Determine the [x, y] coordinate at the center of the cell enclosing the given text.  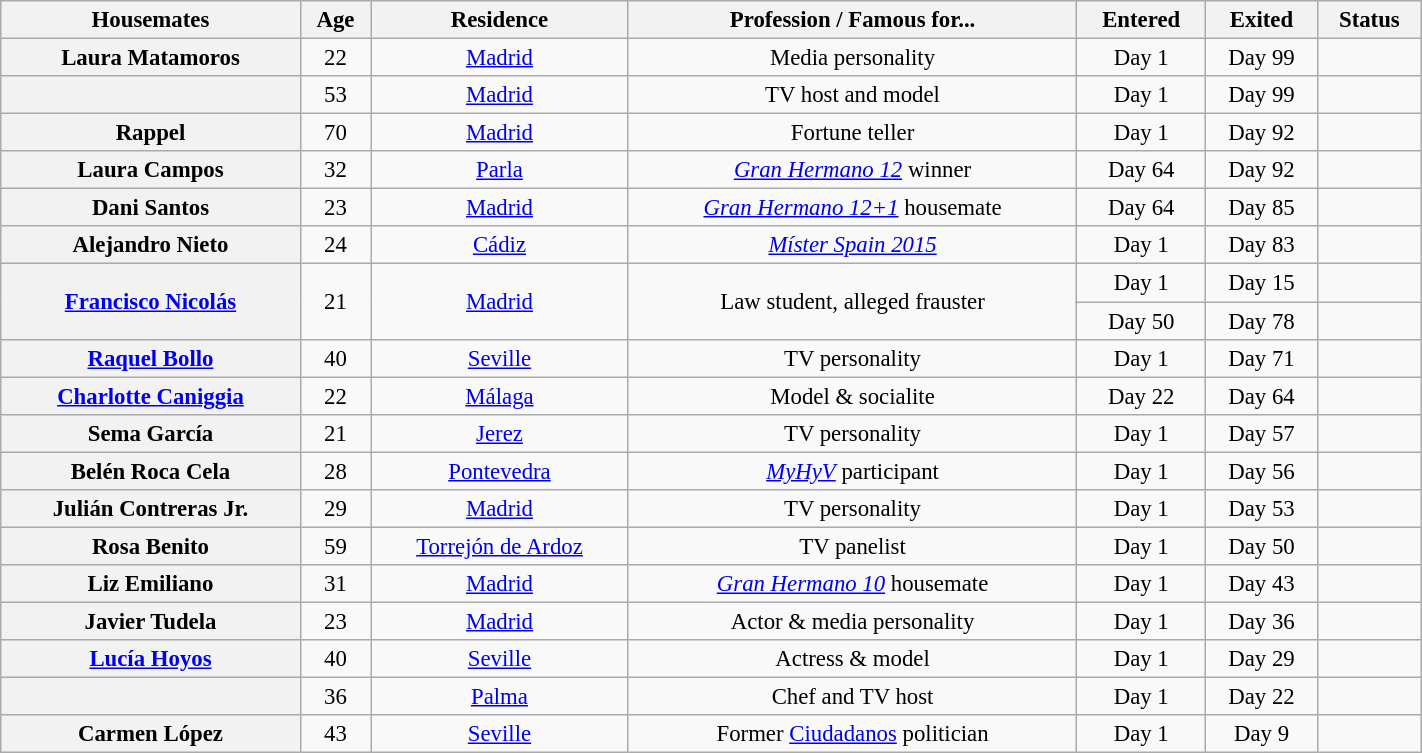
Laura Campos [150, 170]
Francisco Nicolás [150, 302]
Cádiz [500, 245]
Day 9 [1262, 734]
Carmen López [150, 734]
MyHyV participant [852, 471]
Actress & model [852, 659]
24 [336, 245]
Gran Hermano 12 winner [852, 170]
Belén Roca Cela [150, 471]
Palma [500, 696]
43 [336, 734]
29 [336, 508]
70 [336, 133]
31 [336, 584]
Day 57 [1262, 433]
Residence [500, 20]
Law student, alleged frauster [852, 302]
Former Ciudadanos politician [852, 734]
53 [336, 95]
Torrejón de Ardoz [500, 546]
Rappel [150, 133]
Dani Santos [150, 208]
Javier Tudela [150, 621]
Day 78 [1262, 321]
Exited [1262, 20]
Actor & media personality [852, 621]
28 [336, 471]
Julián Contreras Jr. [150, 508]
Day 43 [1262, 584]
Day 83 [1262, 245]
36 [336, 696]
Model & socialite [852, 396]
Pontevedra [500, 471]
TV host and model [852, 95]
32 [336, 170]
Day 53 [1262, 508]
Míster Spain 2015 [852, 245]
Day 36 [1262, 621]
Lucía Hoyos [150, 659]
Status [1369, 20]
Housemates [150, 20]
Jerez [500, 433]
Age [336, 20]
Fortune teller [852, 133]
Gran Hermano 12+1 housemate [852, 208]
Gran Hermano 10 housemate [852, 584]
Laura Matamoros [150, 57]
Sema García [150, 433]
Day 29 [1262, 659]
Parla [500, 170]
Alejandro Nieto [150, 245]
TV panelist [852, 546]
Charlotte Caniggia [150, 396]
Liz Emiliano [150, 584]
Day 15 [1262, 283]
Profession / Famous for... [852, 20]
Rosa Benito [150, 546]
Raquel Bollo [150, 358]
Entered [1142, 20]
Day 56 [1262, 471]
Media personality [852, 57]
Chef and TV host [852, 696]
Málaga [500, 396]
Day 71 [1262, 358]
Day 85 [1262, 208]
59 [336, 546]
